Search for the cell housing the specified text and yield its [x, y] center coordinate. 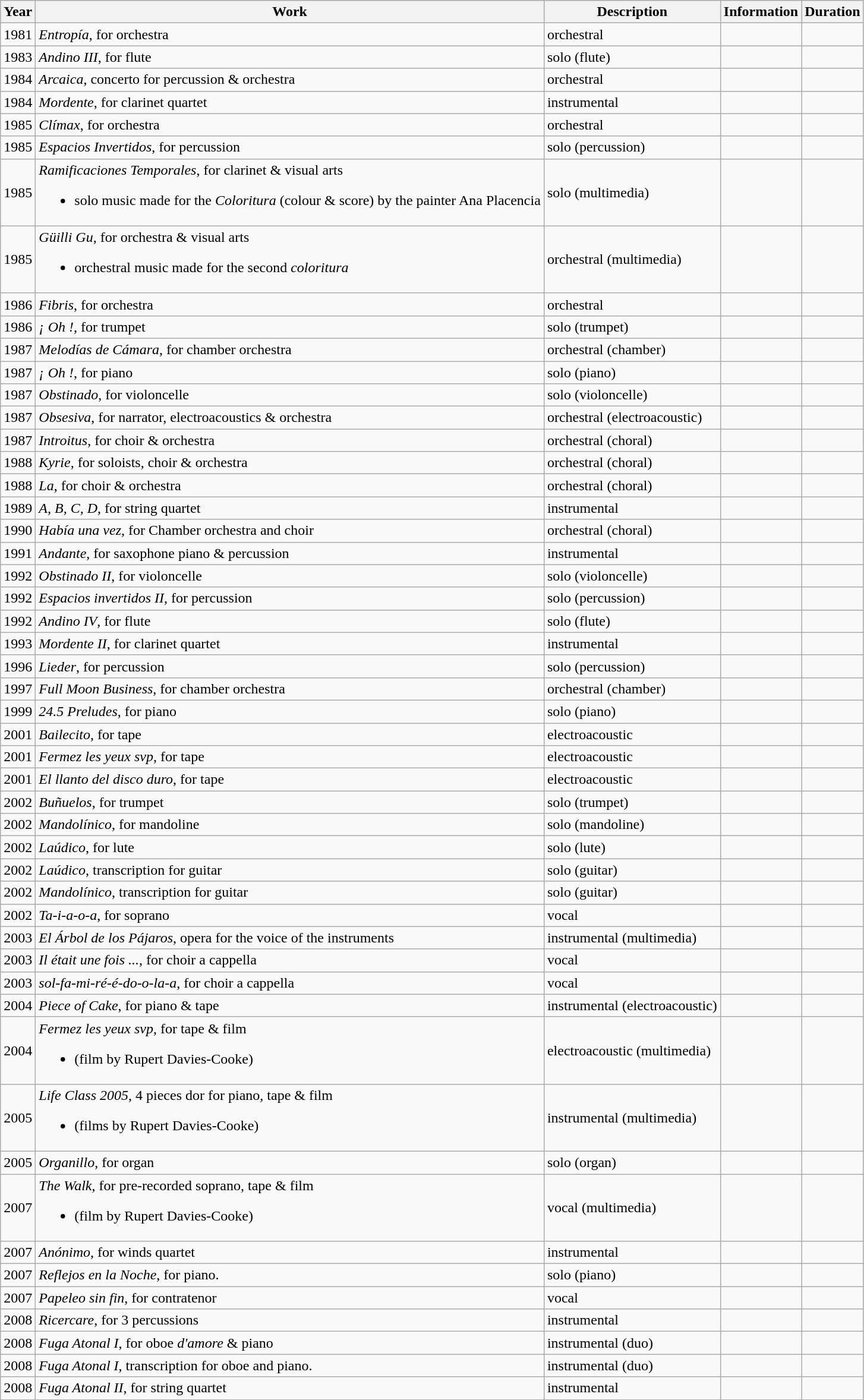
1989 [18, 508]
Introitus, for choir & orchestra [290, 440]
Güilli Gu, for orchestra & visual artsorchestral music made for the second coloritura [290, 259]
¡ Oh !, for trumpet [290, 327]
Work [290, 12]
1997 [18, 689]
24.5 Preludes, for piano [290, 711]
1981 [18, 34]
solo (lute) [632, 847]
Mandolínico, for mandoline [290, 825]
1983 [18, 57]
Il était une fois ..., for choir a cappella [290, 960]
Laúdico, for lute [290, 847]
Organillo, for organ [290, 1162]
orchestral (multimedia) [632, 259]
Ramificaciones Temporales, for clarinet & visual artssolo music made for the Coloritura (colour & score) by the painter Ana Placencia [290, 193]
Laúdico, transcription for guitar [290, 870]
1996 [18, 666]
Full Moon Business, for chamber orchestra [290, 689]
Fermez les yeux svp, for tape & film(film by Rupert Davies-Cooke) [290, 1051]
Kyrie, for soloists, choir & orchestra [290, 463]
Entropía, for orchestra [290, 34]
Reflejos en la Noche, for piano. [290, 1275]
Description [632, 12]
Espacios Invertidos, for percussion [290, 147]
Anónimo, for winds quartet [290, 1253]
Piece of Cake, for piano & tape [290, 1005]
solo (organ) [632, 1162]
Melodías de Cámara, for chamber orchestra [290, 349]
Papeleo sin fin, for contratenor [290, 1298]
La, for choir & orchestra [290, 485]
Había una vez, for Chamber orchestra and choir [290, 531]
1990 [18, 531]
1993 [18, 644]
Obstinado II, for violoncelle [290, 576]
Mandolínico, transcription for guitar [290, 893]
1999 [18, 711]
Mordente II, for clarinet quartet [290, 644]
Fuga Atonal I, for oboe d'amore & piano [290, 1343]
sol-fa-mi-ré-é-do-o-la-a, for choir a cappella [290, 983]
Fuga Atonal II, for string quartet [290, 1388]
Fermez les yeux svp, for tape [290, 757]
Bailecito, for tape [290, 734]
El Árbol de los Pájaros, opera for the voice of the instruments [290, 938]
Information [761, 12]
Life Class 2005, 4 pieces dor for piano, tape & film(films by Rupert Davies-Cooke) [290, 1117]
Obstinado, for violoncelle [290, 395]
The Walk, for pre-recorded soprano, tape & film(film by Rupert Davies-Cooke) [290, 1207]
solo (mandoline) [632, 825]
Mordente, for clarinet quartet [290, 102]
Ricercare, for 3 percussions [290, 1320]
electroacoustic (multimedia) [632, 1051]
vocal (multimedia) [632, 1207]
Lieder, for percussion [290, 666]
orchestral (electroacoustic) [632, 418]
1991 [18, 553]
Andante, for saxophone piano & percussion [290, 553]
El llanto del disco duro, for tape [290, 780]
Clímax, for orchestra [290, 125]
Fibris, for orchestra [290, 304]
A, B, C, D, for string quartet [290, 508]
Ta-i-a-o-a, for soprano [290, 915]
solo (multimedia) [632, 193]
Arcaica, concerto for percussion & orchestra [290, 80]
Fuga Atonal I, transcription for oboe and piano. [290, 1366]
¡ Oh !, for piano [290, 373]
Espacios invertidos II, for percussion [290, 598]
instrumental (electroacoustic) [632, 1005]
Andino III, for flute [290, 57]
Year [18, 12]
Obsesiva, for narrator, electroacoustics & orchestra [290, 418]
Andino IV, for flute [290, 621]
Buñuelos, for trumpet [290, 802]
Duration [833, 12]
